Identify which cell holds the provided text, then report its (X, Y) central coordinate. 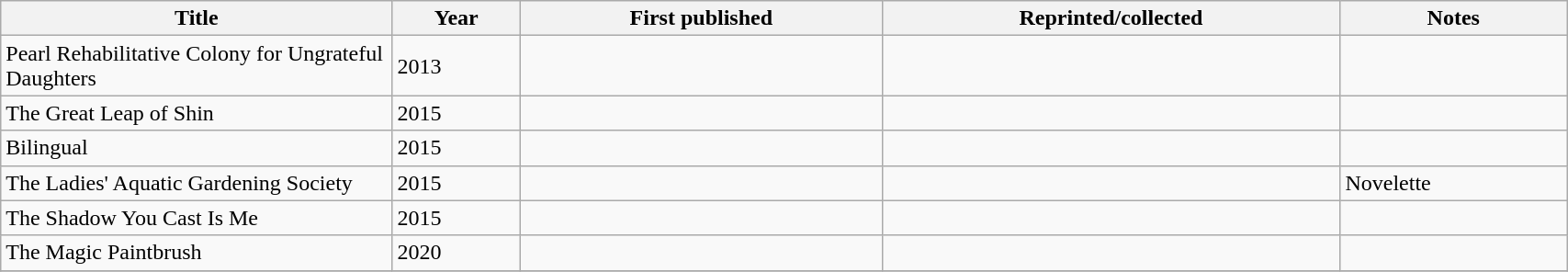
Title (197, 18)
2013 (457, 66)
The Shadow You Cast Is Me (197, 218)
2020 (457, 253)
Bilingual (197, 148)
The Ladies' Aquatic Gardening Society (197, 183)
Reprinted/collected (1111, 18)
Notes (1453, 18)
The Great Leap of Shin (197, 113)
Pearl Rehabilitative Colony for Ungrateful Daughters (197, 66)
Year (457, 18)
The Magic Paintbrush (197, 253)
First published (702, 18)
Novelette (1453, 183)
